For the text-containing cell, return its midpoint in (x, y) coordinate format. 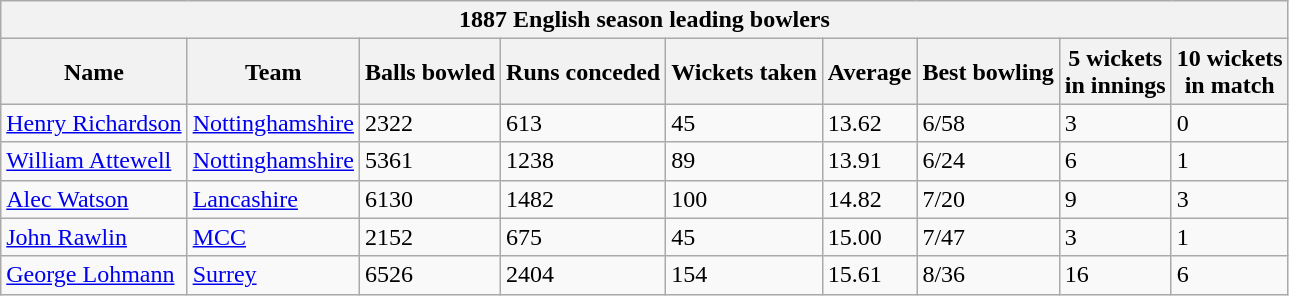
6130 (430, 199)
6526 (430, 275)
8/36 (988, 275)
Henry Richardson (94, 123)
15.61 (870, 275)
7/47 (988, 237)
154 (744, 275)
William Attewell (94, 161)
Lancashire (273, 199)
2152 (430, 237)
Runs conceded (584, 72)
6/24 (988, 161)
Balls bowled (430, 72)
5 wicketsin innings (1115, 72)
Surrey (273, 275)
13.62 (870, 123)
2322 (430, 123)
15.00 (870, 237)
Alec Watson (94, 199)
Wickets taken (744, 72)
Team (273, 72)
100 (744, 199)
16 (1115, 275)
Best bowling (988, 72)
89 (744, 161)
14.82 (870, 199)
613 (584, 123)
0 (1230, 123)
George Lohmann (94, 275)
John Rawlin (94, 237)
1887 English season leading bowlers (644, 20)
MCC (273, 237)
6/58 (988, 123)
1238 (584, 161)
675 (584, 237)
1482 (584, 199)
5361 (430, 161)
2404 (584, 275)
9 (1115, 199)
13.91 (870, 161)
7/20 (988, 199)
Name (94, 72)
10 wicketsin match (1230, 72)
Average (870, 72)
